Locate the cell with the specified text and output its (X, Y) center coordinate. 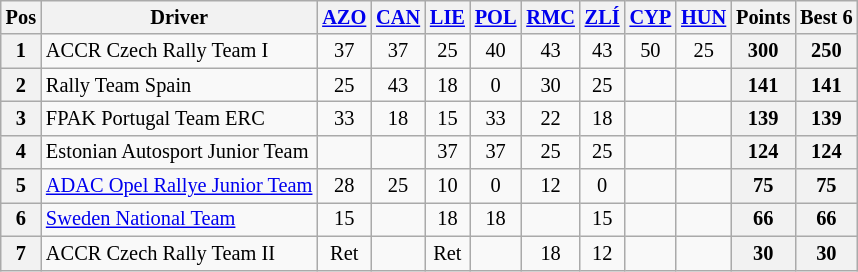
Driver (179, 17)
Estonian Autosport Junior Team (179, 152)
Sweden National Team (179, 219)
7 (21, 253)
Best 6 (826, 17)
2 (21, 85)
ACCR Czech Rally Team II (179, 253)
LIE (448, 17)
22 (550, 118)
FPAK Portugal Team ERC (179, 118)
ZLÍ (602, 17)
5 (21, 186)
Pos (21, 17)
40 (496, 51)
Points (763, 17)
28 (344, 186)
POL (496, 17)
250 (826, 51)
ADAC Opel Rallye Junior Team (179, 186)
CAN (398, 17)
Rally Team Spain (179, 85)
RMC (550, 17)
10 (448, 186)
4 (21, 152)
3 (21, 118)
50 (651, 51)
1 (21, 51)
HUN (704, 17)
CYP (651, 17)
ACCR Czech Rally Team I (179, 51)
6 (21, 219)
AZO (344, 17)
300 (763, 51)
